Find where the given text appears and provide that cell's center as [x, y] coordinate. 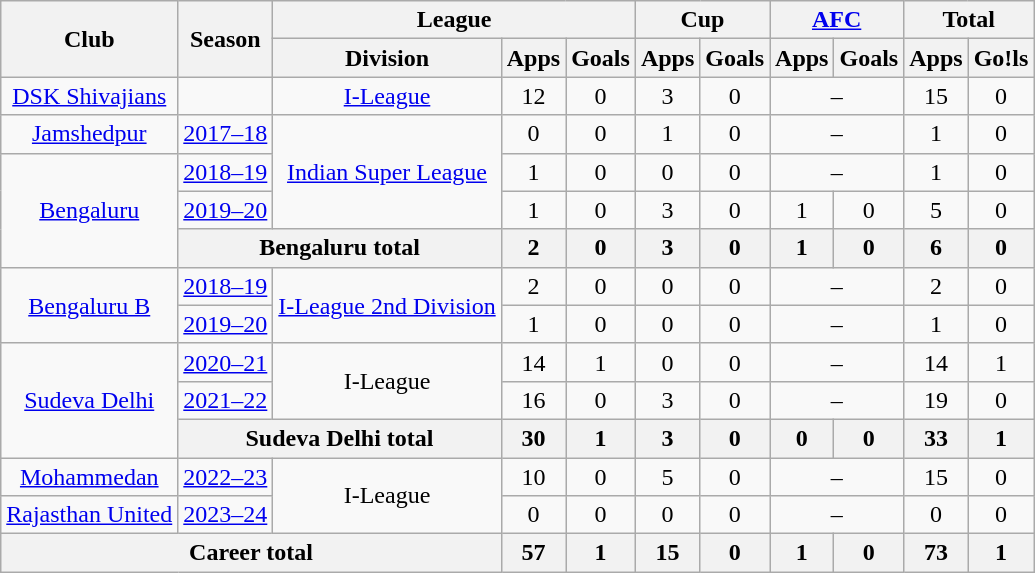
I-League 2nd Division [387, 305]
Rajasthan United [90, 515]
Division [387, 58]
Indian Super League [387, 172]
33 [936, 438]
2022–23 [226, 477]
6 [936, 248]
AFC [837, 20]
Club [90, 39]
DSK Shivajians [90, 96]
Bengaluru [90, 210]
2020–21 [226, 362]
League [454, 20]
2021–22 [226, 400]
12 [533, 96]
Mohammedan [90, 477]
57 [533, 553]
Sudeva Delhi [90, 400]
Jamshedpur [90, 134]
Bengaluru total [340, 248]
2023–24 [226, 515]
Go!ls [1001, 58]
Total [969, 20]
10 [533, 477]
30 [533, 438]
16 [533, 400]
Career total [251, 553]
Bengaluru B [90, 305]
Cup [702, 20]
Season [226, 39]
73 [936, 553]
Sudeva Delhi total [340, 438]
19 [936, 400]
2017–18 [226, 134]
